Capture the cell that displays the provided text and extract its [x, y] central coordinate. 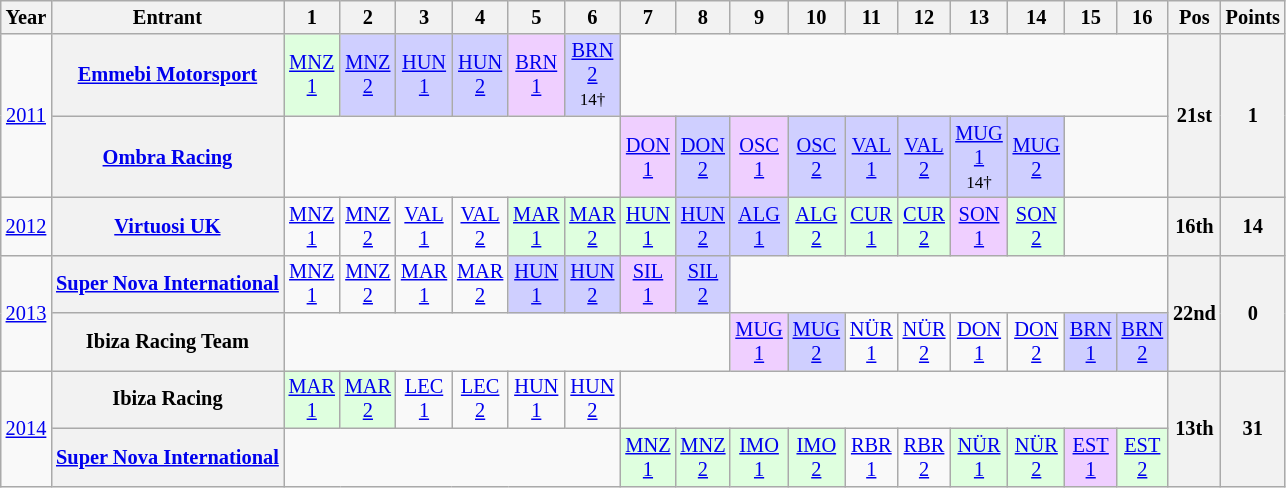
2013 [26, 312]
22nd [1194, 312]
2012 [26, 226]
LEC2 [480, 399]
Emmebi Motorsport [167, 75]
3 [424, 17]
Virtuosi UK [167, 226]
BRN214† [592, 75]
SIL1 [648, 284]
ALG2 [816, 226]
Entrant [167, 17]
Year [26, 17]
RBR2 [924, 457]
15 [1091, 17]
Ibiza Racing [167, 399]
2011 [26, 116]
LEC1 [424, 399]
SON2 [1036, 226]
0 [1253, 312]
OSC1 [758, 157]
EST1 [1091, 457]
4 [480, 17]
9 [758, 17]
CUR1 [872, 226]
CUR2 [924, 226]
10 [816, 17]
11 [872, 17]
16 [1142, 17]
SIL2 [702, 284]
Ombra Racing [167, 157]
EST2 [1142, 457]
2014 [26, 428]
Ibiza Racing Team [167, 342]
IMO2 [816, 457]
5 [536, 17]
MUG1 [758, 342]
Points [1253, 17]
Pos [1194, 17]
2 [368, 17]
7 [648, 17]
IMO1 [758, 457]
6 [592, 17]
31 [1253, 428]
BRN2 [1142, 342]
OSC2 [816, 157]
13th [1194, 428]
SON1 [978, 226]
21st [1194, 116]
16th [1194, 226]
12 [924, 17]
8 [702, 17]
ALG1 [758, 226]
RBR1 [872, 457]
13 [978, 17]
MUG114† [978, 157]
